Find where the given text appears and provide that cell's center as [X, Y] coordinate. 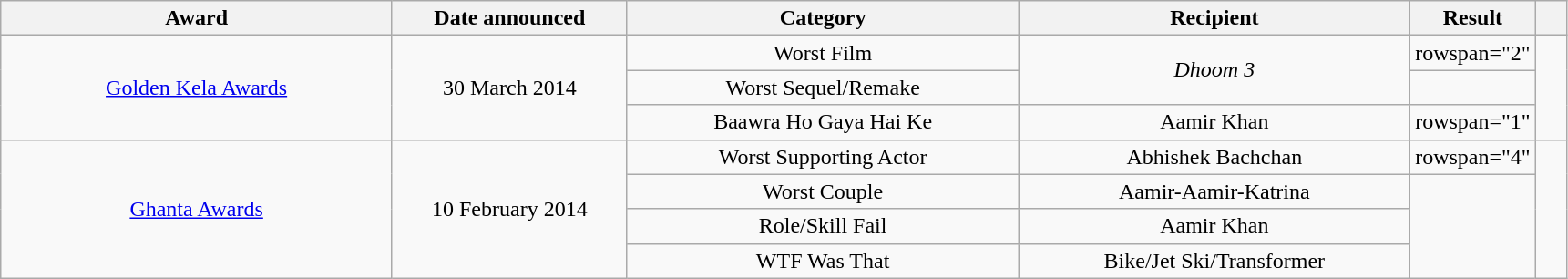
10 February 2014 [509, 209]
Worst Film [823, 53]
Abhishek Bachchan [1214, 157]
Role/Skill Fail [823, 226]
Date announced [509, 18]
Ghanta Awards [197, 209]
Worst Couple [823, 191]
WTF Was That [823, 261]
Golden Kela Awards [197, 88]
Award [197, 18]
rowspan="4" [1473, 157]
rowspan="1" [1473, 122]
Recipient [1214, 18]
Bike/Jet Ski/Transformer [1214, 261]
Baawra Ho Gaya Hai Ke [823, 122]
Worst Sequel/Remake [823, 88]
Category [823, 18]
Dhoom 3 [1214, 70]
Result [1473, 18]
Aamir-Aamir-Katrina [1214, 191]
30 March 2014 [509, 88]
rowspan="2" [1473, 53]
Worst Supporting Actor [823, 157]
